For the text-containing cell, return its midpoint in [x, y] coordinate format. 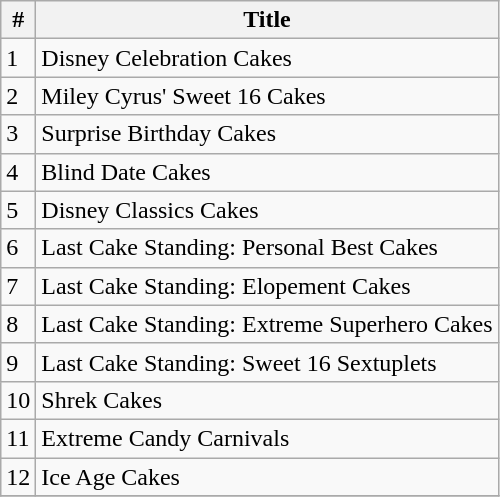
5 [18, 210]
8 [18, 324]
Last Cake Standing: Elopement Cakes [267, 286]
10 [18, 400]
Last Cake Standing: Extreme Superhero Cakes [267, 324]
# [18, 20]
Disney Celebration Cakes [267, 58]
Miley Cyrus' Sweet 16 Cakes [267, 96]
Last Cake Standing: Personal Best Cakes [267, 248]
3 [18, 134]
9 [18, 362]
Surprise Birthday Cakes [267, 134]
2 [18, 96]
Ice Age Cakes [267, 477]
7 [18, 286]
Extreme Candy Carnivals [267, 438]
Blind Date Cakes [267, 172]
6 [18, 248]
Last Cake Standing: Sweet 16 Sextuplets [267, 362]
Title [267, 20]
1 [18, 58]
4 [18, 172]
11 [18, 438]
12 [18, 477]
Disney Classics Cakes [267, 210]
Shrek Cakes [267, 400]
